Search for the cell housing the specified text and yield its [X, Y] center coordinate. 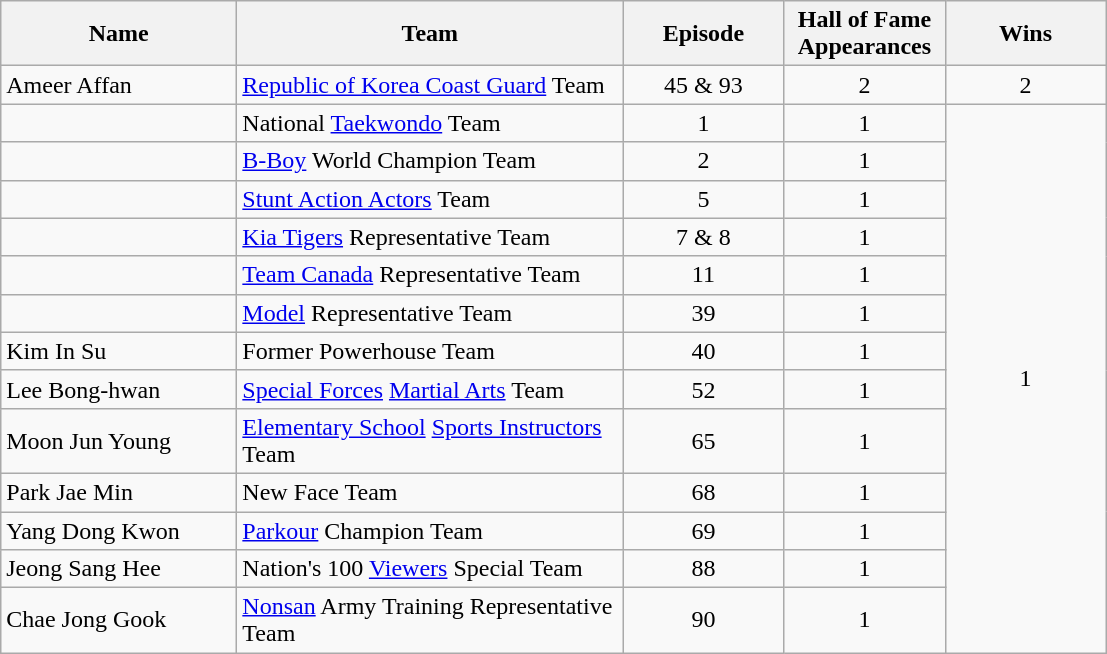
National Taekwondo Team [430, 123]
Hall of Fame Appearances [864, 34]
Kim In Su [119, 351]
Moon Jun Young [119, 440]
Ameer Affan [119, 85]
B-Boy World Champion Team [430, 161]
68 [704, 492]
7 & 8 [704, 237]
39 [704, 313]
Nation's 100 Viewers Special Team [430, 569]
Name [119, 34]
New Face Team [430, 492]
40 [704, 351]
Stunt Action Actors Team [430, 199]
65 [704, 440]
Jeong Sang Hee [119, 569]
Park Jae Min [119, 492]
52 [704, 389]
88 [704, 569]
Kia Tigers Representative Team [430, 237]
90 [704, 620]
69 [704, 531]
Former Powerhouse Team [430, 351]
Republic of Korea Coast Guard Team [430, 85]
11 [704, 275]
5 [704, 199]
Episode [704, 34]
Chae Jong Gook [119, 620]
Lee Bong-hwan [119, 389]
Nonsan Army Training Representative Team [430, 620]
Team Canada Representative Team [430, 275]
Team [430, 34]
Wins [1026, 34]
45 & 93 [704, 85]
Model Representative Team [430, 313]
Special Forces Martial Arts Team [430, 389]
Elementary School Sports Instructors Team [430, 440]
Yang Dong Kwon [119, 531]
Parkour Champion Team [430, 531]
